Return (X, Y) of the center of cell containing provided text 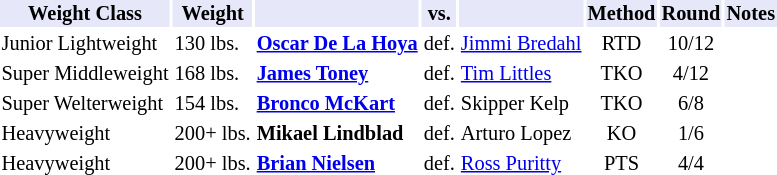
Tim Littles (521, 74)
Round (691, 14)
Weight (212, 14)
Notes (751, 14)
6/8 (691, 104)
Bronco McKart (337, 104)
vs. (439, 14)
Arturo Lopez (521, 134)
Junior Lightweight (85, 44)
Oscar De La Hoya (337, 44)
Super Welterweight (85, 104)
130 lbs. (212, 44)
1/6 (691, 134)
Heavyweight (85, 134)
Weight Class (85, 14)
10/12 (691, 44)
Skipper Kelp (521, 104)
Method (622, 14)
4/12 (691, 74)
RTD (622, 44)
James Toney (337, 74)
Super Middleweight (85, 74)
Mikael Lindblad (337, 134)
154 lbs. (212, 104)
200+ lbs. (212, 134)
Jimmi Bredahl (521, 44)
168 lbs. (212, 74)
KO (622, 134)
